Extract the [X, Y] coordinate from the center of the cell holding the provided text.  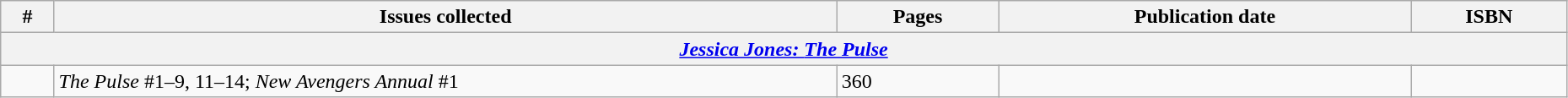
The Pulse #1–9, 11–14; New Avengers Annual #1 [445, 81]
Pages [918, 17]
360 [918, 81]
Jessica Jones: The Pulse [784, 49]
ISBN [1489, 17]
Issues collected [445, 17]
Publication date [1205, 17]
# [27, 17]
